Output the [x, y] coordinate of the center of the cell containing the given text.  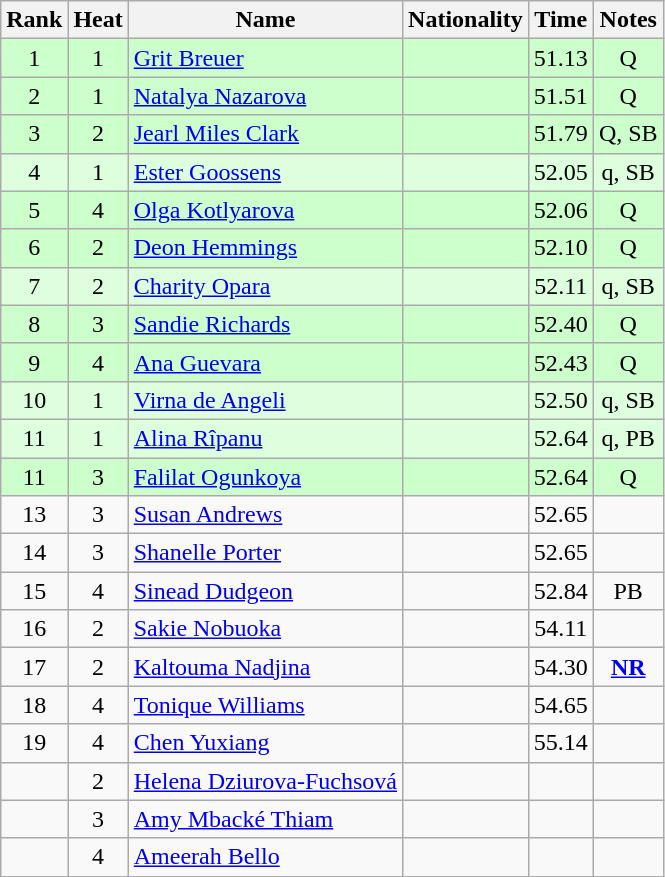
Helena Dziurova-Fuchsová [265, 781]
Charity Opara [265, 286]
14 [34, 553]
q, PB [628, 438]
17 [34, 667]
Ameerah Bello [265, 857]
Natalya Nazarova [265, 96]
Virna de Angeli [265, 400]
Nationality [466, 20]
Rank [34, 20]
15 [34, 591]
52.10 [560, 248]
6 [34, 248]
Sandie Richards [265, 324]
NR [628, 667]
Heat [98, 20]
7 [34, 286]
Ester Goossens [265, 172]
54.30 [560, 667]
Name [265, 20]
9 [34, 362]
Sakie Nobuoka [265, 629]
Alina Rîpanu [265, 438]
Falilat Ogunkoya [265, 477]
51.79 [560, 134]
52.06 [560, 210]
52.50 [560, 400]
Chen Yuxiang [265, 743]
51.51 [560, 96]
Deon Hemmings [265, 248]
8 [34, 324]
18 [34, 705]
Olga Kotlyarova [265, 210]
54.11 [560, 629]
PB [628, 591]
51.13 [560, 58]
52.05 [560, 172]
Susan Andrews [265, 515]
Grit Breuer [265, 58]
52.43 [560, 362]
Jearl Miles Clark [265, 134]
54.65 [560, 705]
Ana Guevara [265, 362]
Q, SB [628, 134]
10 [34, 400]
Time [560, 20]
19 [34, 743]
Sinead Dudgeon [265, 591]
Shanelle Porter [265, 553]
Kaltouma Nadjina [265, 667]
16 [34, 629]
13 [34, 515]
52.40 [560, 324]
Tonique Williams [265, 705]
Amy Mbacké Thiam [265, 819]
5 [34, 210]
52.84 [560, 591]
Notes [628, 20]
52.11 [560, 286]
55.14 [560, 743]
